Locate the cell with the specified text and output its (X, Y) center coordinate. 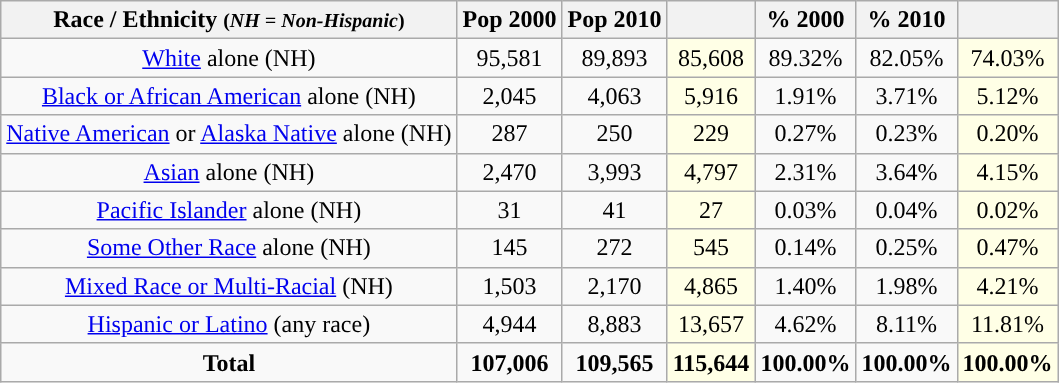
3.71% (906, 96)
2,170 (614, 286)
4,865 (711, 286)
0.02% (1008, 210)
Black or African American alone (NH) (229, 96)
41 (614, 210)
8.11% (906, 324)
0.14% (806, 248)
109,565 (614, 362)
5,916 (711, 96)
Hispanic or Latino (any race) (229, 324)
95,581 (510, 58)
85,608 (711, 58)
4.15% (1008, 172)
11.81% (1008, 324)
2,045 (510, 96)
272 (614, 248)
% 2010 (906, 20)
82.05% (906, 58)
Pacific Islander alone (NH) (229, 210)
Pop 2010 (614, 20)
1.98% (906, 286)
8,883 (614, 324)
545 (711, 248)
1,503 (510, 286)
3,993 (614, 172)
Some Other Race alone (NH) (229, 248)
Total (229, 362)
Race / Ethnicity (NH = Non-Hispanic) (229, 20)
White alone (NH) (229, 58)
145 (510, 248)
115,644 (711, 362)
13,657 (711, 324)
0.47% (1008, 248)
287 (510, 134)
0.25% (906, 248)
Mixed Race or Multi-Racial (NH) (229, 286)
0.23% (906, 134)
31 (510, 210)
0.20% (1008, 134)
4,063 (614, 96)
5.12% (1008, 96)
2.31% (806, 172)
229 (711, 134)
2,470 (510, 172)
250 (614, 134)
27 (711, 210)
89,893 (614, 58)
Asian alone (NH) (229, 172)
4,797 (711, 172)
0.27% (806, 134)
% 2000 (806, 20)
4.62% (806, 324)
3.64% (906, 172)
4,944 (510, 324)
1.91% (806, 96)
0.04% (906, 210)
1.40% (806, 286)
4.21% (1008, 286)
74.03% (1008, 58)
Native American or Alaska Native alone (NH) (229, 134)
89.32% (806, 58)
107,006 (510, 362)
Pop 2000 (510, 20)
0.03% (806, 210)
